Provide the [X, Y] coordinate of the cell's center where the given text is located.  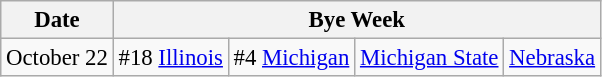
Bye Week [356, 20]
October 22 [57, 58]
#18 Illinois [170, 58]
Michigan State [430, 58]
Date [57, 20]
#4 Michigan [291, 58]
Nebraska [552, 58]
